Find where the given text appears and provide that cell's center as (x, y) coordinate. 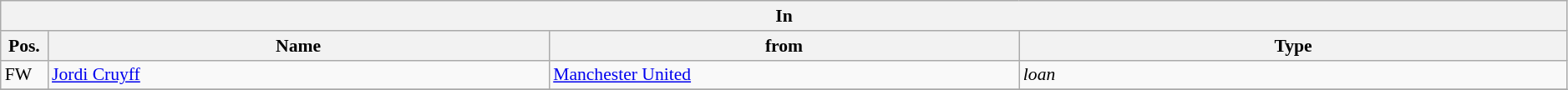
Jordi Cruyff (298, 75)
loan (1293, 75)
from (784, 46)
Manchester United (784, 75)
Name (298, 46)
Type (1293, 46)
Pos. (24, 46)
FW (24, 75)
In (784, 16)
